Return the (X, Y) coordinate for the center point of the cell that contains the specified text.  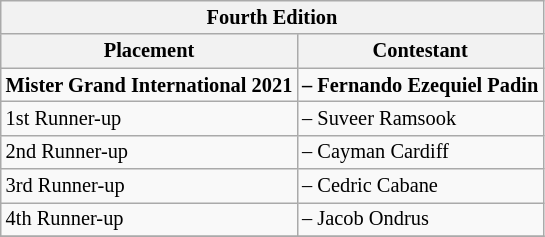
1st Runner-up (149, 118)
Mister Grand International 2021 (149, 85)
– Cayman Cardiff (420, 152)
2nd Runner-up (149, 152)
Placement (149, 51)
4th Runner-up (149, 219)
3rd Runner-up (149, 186)
– Cedric Cabane (420, 186)
Contestant (420, 51)
Fourth Edition (272, 17)
– Jacob Ondrus (420, 219)
– Suveer Ramsook (420, 118)
– Fernando Ezequiel Padin (420, 85)
